Return the [x, y] coordinate for the center point of the cell that contains the specified text.  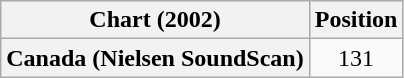
Position [356, 20]
Canada (Nielsen SoundScan) [155, 58]
131 [356, 58]
Chart (2002) [155, 20]
